Extract the (X, Y) coordinate from the center of the cell holding the provided text.  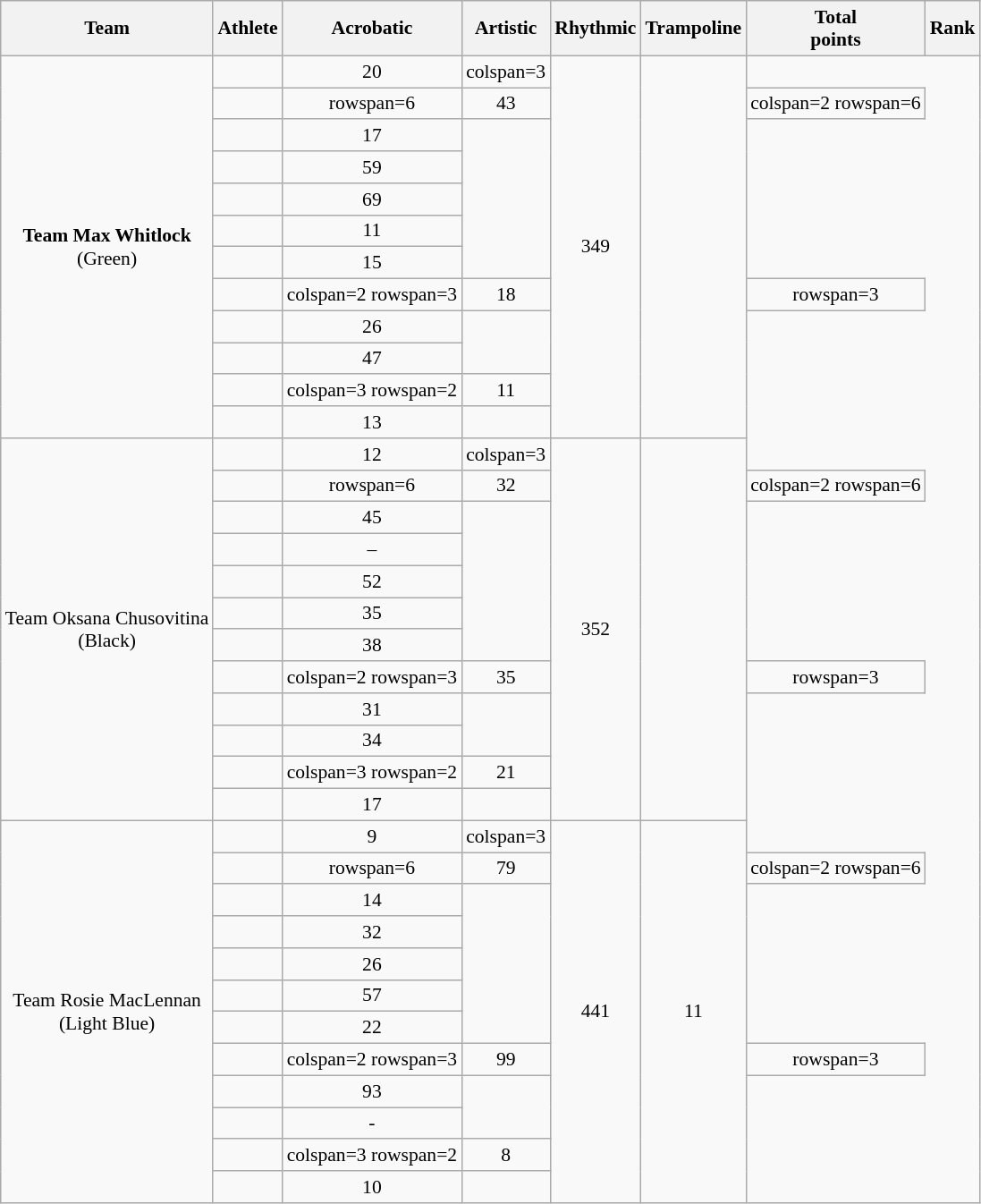
99 (506, 1060)
Team Oksana Chusovitina(Black) (107, 630)
Acrobatic (372, 29)
Artistic (506, 29)
57 (372, 996)
Team Rosie MacLennan(Light Blue) (107, 1012)
– (372, 550)
34 (372, 741)
9 (372, 836)
Rank (953, 29)
- (372, 1123)
38 (372, 646)
20 (372, 72)
22 (372, 1028)
45 (372, 518)
441 (596, 1012)
Rhythmic (596, 29)
Athlete (247, 29)
349 (596, 247)
Team Max Whitlock(Green) (107, 247)
18 (506, 295)
13 (372, 422)
15 (372, 263)
59 (372, 167)
Totalpoints (835, 29)
Trampoline (694, 29)
93 (372, 1091)
79 (506, 869)
10 (372, 1187)
14 (372, 901)
47 (372, 359)
8 (506, 1156)
21 (506, 773)
52 (372, 581)
12 (372, 454)
31 (372, 709)
352 (596, 630)
43 (506, 104)
69 (372, 199)
Team (107, 29)
